From the cell containing the given text, extract its center point as [X, Y] coordinate. 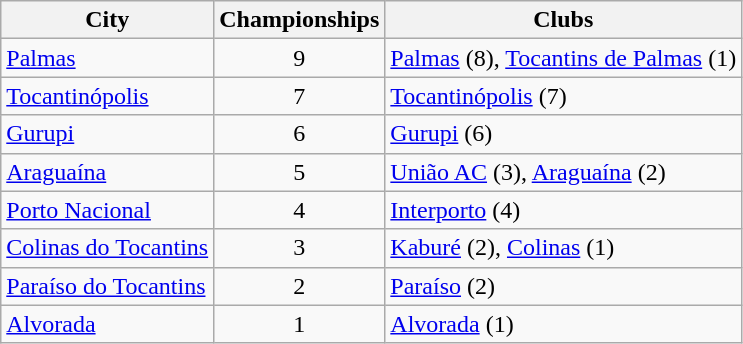
Porto Nacional [108, 210]
Tocantinópolis (7) [564, 96]
Gurupi [108, 134]
5 [300, 172]
Colinas do Tocantins [108, 248]
4 [300, 210]
Palmas (8), Tocantins de Palmas (1) [564, 58]
6 [300, 134]
Gurupi (6) [564, 134]
União AC (3), Araguaína (2) [564, 172]
Championships [300, 20]
Kaburé (2), Colinas (1) [564, 248]
3 [300, 248]
9 [300, 58]
Paraíso (2) [564, 286]
Interporto (4) [564, 210]
1 [300, 324]
Tocantinópolis [108, 96]
Palmas [108, 58]
Alvorada [108, 324]
Paraíso do Tocantins [108, 286]
City [108, 20]
Araguaína [108, 172]
2 [300, 286]
7 [300, 96]
Clubs [564, 20]
Alvorada (1) [564, 324]
